For the text-containing cell, return its midpoint in [X, Y] coordinate format. 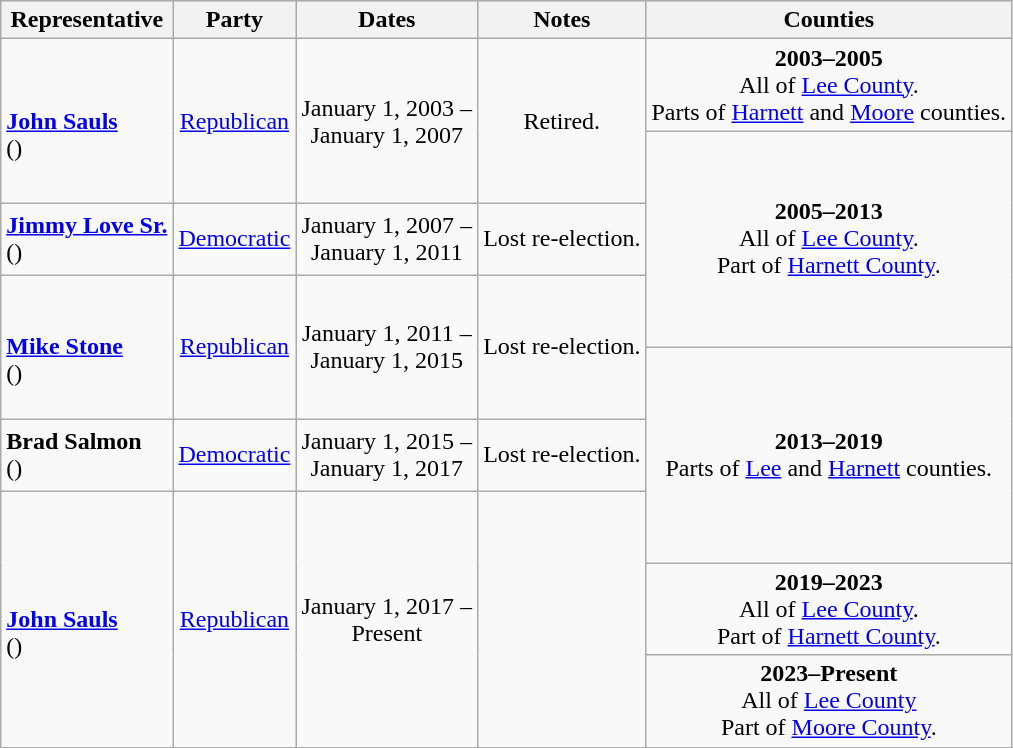
2013–2019 Parts of Lee and Harnett counties. [829, 455]
Party [234, 20]
January 1, 2003 – January 1, 2007 [387, 121]
Notes [562, 20]
Counties [829, 20]
January 1, 2015 – January 1, 2017 [387, 455]
Mike Stone() [87, 347]
2023–Present All of Lee County Part of Moore County. [829, 701]
January 1, 2007 – January 1, 2011 [387, 239]
2019–2023 All of Lee County. Part of Harnett County. [829, 609]
2003–2005 All of Lee County. Parts of Harnett and Moore counties. [829, 85]
January 1, 2017 – Present [387, 619]
Representative [87, 20]
Brad Salmon() [87, 455]
Retired. [562, 121]
January 1, 2011 – January 1, 2015 [387, 347]
Jimmy Love Sr.() [87, 239]
2005–2013 All of Lee County. Part of Harnett County. [829, 239]
Dates [387, 20]
